For the text-containing cell, return its midpoint in (X, Y) coordinate format. 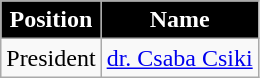
Position (51, 20)
President (51, 58)
Name (180, 20)
dr. Csaba Csiki (180, 58)
